Detect which cell encompasses the target text, then output its [x, y] center coordinate. 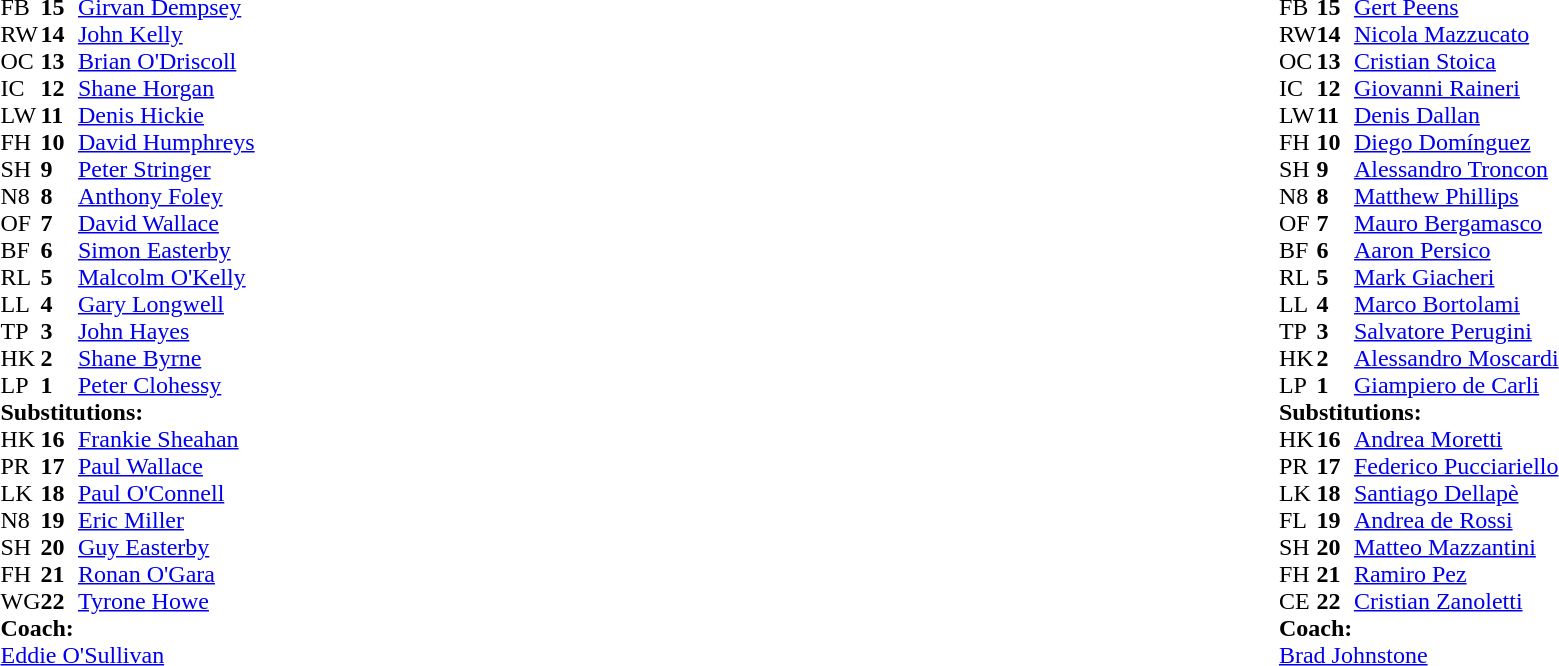
John Hayes [166, 332]
Alessandro Troncon [1456, 170]
Shane Horgan [166, 88]
Peter Stringer [166, 170]
CE [1298, 602]
Cristian Stoica [1456, 62]
Salvatore Perugini [1456, 332]
Matthew Phillips [1456, 196]
Cristian Zanoletti [1456, 602]
Tyrone Howe [166, 602]
Paul O'Connell [166, 494]
WG [20, 602]
Peter Clohessy [166, 386]
Diego Domínguez [1456, 142]
Marco Bortolami [1456, 304]
Brian O'Driscoll [166, 62]
Giampiero de Carli [1456, 386]
Andrea Moretti [1456, 440]
Matteo Mazzantini [1456, 548]
Paul Wallace [166, 466]
Frankie Sheahan [166, 440]
Guy Easterby [166, 548]
John Kelly [166, 34]
Santiago Dellapè [1456, 494]
Shane Byrne [166, 358]
Anthony Foley [166, 196]
David Humphreys [166, 142]
Alessandro Moscardi [1456, 358]
Giovanni Raineri [1456, 88]
Federico Pucciariello [1456, 466]
Mark Giacheri [1456, 278]
Ramiro Pez [1456, 574]
Gary Longwell [166, 304]
FL [1298, 520]
Denis Hickie [166, 116]
Mauro Bergamasco [1456, 224]
David Wallace [166, 224]
Eric Miller [166, 520]
Ronan O'Gara [166, 574]
Andrea de Rossi [1456, 520]
Malcolm O'Kelly [166, 278]
Denis Dallan [1456, 116]
Aaron Persico [1456, 250]
Simon Easterby [166, 250]
Nicola Mazzucato [1456, 34]
